For the text-containing cell, return its midpoint in [X, Y] coordinate format. 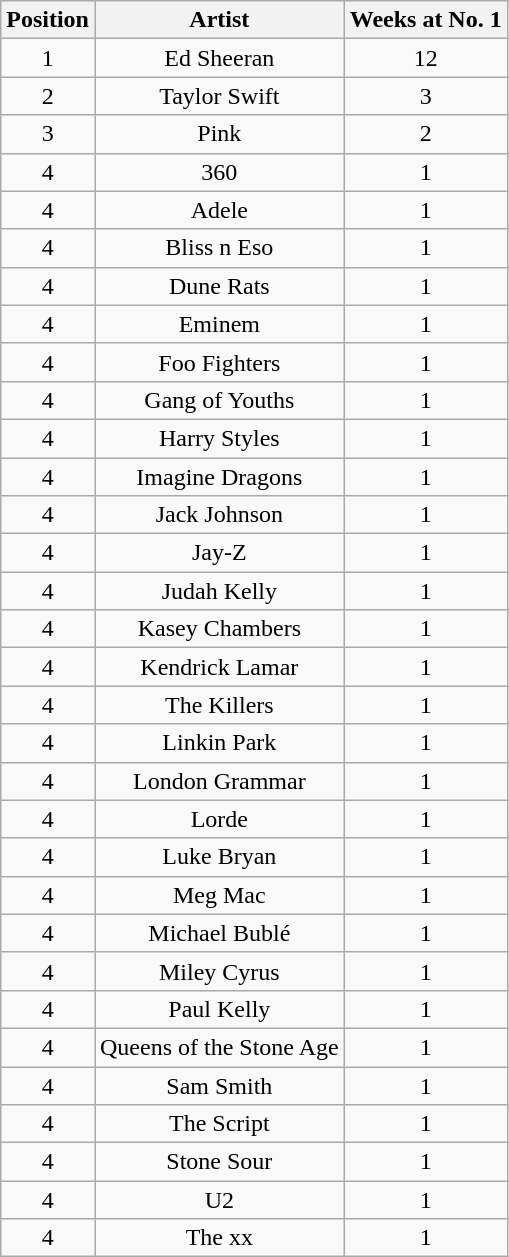
Michael Bublé [219, 933]
Miley Cyrus [219, 971]
Artist [219, 20]
The Killers [219, 705]
Jay-Z [219, 553]
Weeks at No. 1 [426, 20]
U2 [219, 1200]
The xx [219, 1238]
Position [48, 20]
Foo Fighters [219, 362]
Kasey Chambers [219, 629]
360 [219, 172]
The Script [219, 1124]
Lorde [219, 819]
Imagine Dragons [219, 477]
Ed Sheeran [219, 58]
Meg Mac [219, 895]
Stone Sour [219, 1162]
Adele [219, 210]
Paul Kelly [219, 1009]
Sam Smith [219, 1085]
Kendrick Lamar [219, 667]
Judah Kelly [219, 591]
Jack Johnson [219, 515]
12 [426, 58]
Eminem [219, 324]
Harry Styles [219, 438]
Luke Bryan [219, 857]
Linkin Park [219, 743]
Taylor Swift [219, 96]
London Grammar [219, 781]
Pink [219, 134]
Dune Rats [219, 286]
Queens of the Stone Age [219, 1047]
Bliss n Eso [219, 248]
Gang of Youths [219, 400]
